Identify which cell holds the provided text, then report its (X, Y) central coordinate. 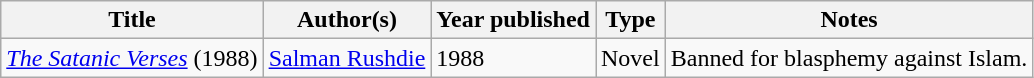
Type (631, 20)
Salman Rushdie (347, 58)
Year published (514, 20)
The Satanic Verses (1988) (132, 58)
Novel (631, 58)
1988 (514, 58)
Banned for blasphemy against Islam. (849, 58)
Title (132, 20)
Notes (849, 20)
Author(s) (347, 20)
